Search for the cell housing the specified text and yield its (X, Y) center coordinate. 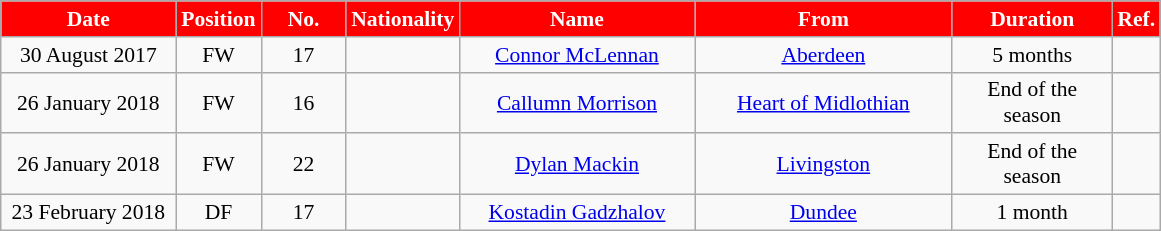
Heart of Midlothian (824, 102)
DF (218, 213)
22 (304, 164)
1 month (1032, 213)
Aberdeen (824, 55)
16 (304, 102)
From (824, 19)
Callumn Morrison (576, 102)
Connor McLennan (576, 55)
Kostadin Gadzhalov (576, 213)
Date (88, 19)
23 February 2018 (88, 213)
5 months (1032, 55)
30 August 2017 (88, 55)
Dylan Mackin (576, 164)
Name (576, 19)
Livingston (824, 164)
Position (218, 19)
Duration (1032, 19)
Nationality (402, 19)
Dundee (824, 213)
No. (304, 19)
Ref. (1136, 19)
